Extract the [X, Y] coordinate from the center of the cell holding the provided text.  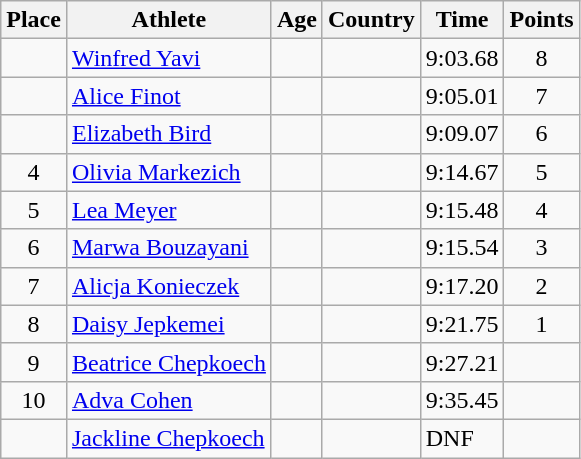
Beatrice Chepkoech [168, 362]
1 [542, 324]
9:21.75 [462, 324]
Athlete [168, 20]
Adva Cohen [168, 400]
Elizabeth Bird [168, 134]
9:14.67 [462, 172]
9:03.68 [462, 58]
9:05.01 [462, 96]
9 [34, 362]
Marwa Bouzayani [168, 248]
Jackline Chepkoech [168, 438]
Alice Finot [168, 96]
Age [296, 20]
Country [371, 20]
Alicja Konieczek [168, 286]
Lea Meyer [168, 210]
Winfred Yavi [168, 58]
Points [542, 20]
Place [34, 20]
Daisy Jepkemei [168, 324]
2 [542, 286]
9:27.21 [462, 362]
9:15.48 [462, 210]
Olivia Markezich [168, 172]
3 [542, 248]
9:15.54 [462, 248]
10 [34, 400]
9:35.45 [462, 400]
9:09.07 [462, 134]
9:17.20 [462, 286]
DNF [462, 438]
Time [462, 20]
